Return the (x, y) coordinate for the center point of the cell that contains the specified text.  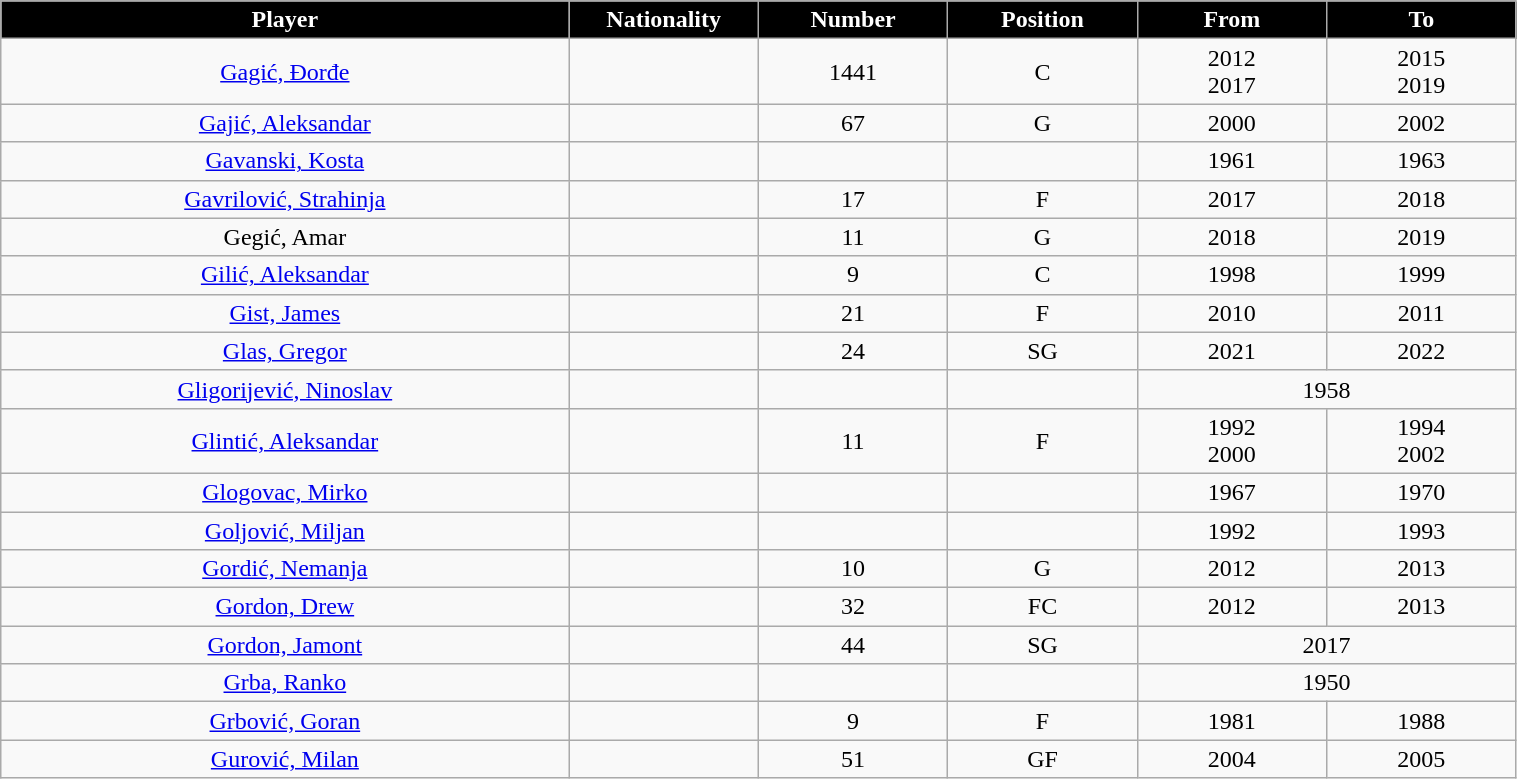
51 (852, 759)
Gavanski, Kosta (285, 161)
1961 (1232, 161)
Gilić, Aleksandar (285, 275)
1441 (852, 72)
1970 (1422, 492)
Glas, Gregor (285, 351)
GF (1042, 759)
Gordon, Drew (285, 607)
Gordon, Jamont (285, 645)
Gavrilović, Strahinja (285, 199)
Number (852, 20)
Glogovac, Mirko (285, 492)
1993 (1422, 531)
2022 (1422, 351)
32 (852, 607)
1950 (1326, 683)
2002 (1422, 123)
44 (852, 645)
Gajić, Aleksandar (285, 123)
1988 (1422, 721)
To (1422, 20)
20152019 (1422, 72)
2019 (1422, 237)
2011 (1422, 313)
Gordić, Nemanja (285, 569)
2000 (1232, 123)
Gagić, Đorđe (285, 72)
Grba, Ranko (285, 683)
Nationality (664, 20)
Goljović, Miljan (285, 531)
FC (1042, 607)
Grbović, Goran (285, 721)
1967 (1232, 492)
2004 (1232, 759)
20122017 (1232, 72)
17 (852, 199)
Gurović, Milan (285, 759)
10 (852, 569)
Position (1042, 20)
Gligorijević, Ninoslav (285, 389)
Gist, James (285, 313)
1999 (1422, 275)
2010 (1232, 313)
1981 (1232, 721)
1992 (1232, 531)
Player (285, 20)
1963 (1422, 161)
24 (852, 351)
From (1232, 20)
19942002 (1422, 440)
1958 (1326, 389)
19922000 (1232, 440)
Glintić, Aleksandar (285, 440)
1998 (1232, 275)
2005 (1422, 759)
2021 (1232, 351)
21 (852, 313)
Gegić, Amar (285, 237)
67 (852, 123)
